Output the (X, Y) coordinate of the center of the cell containing the given text.  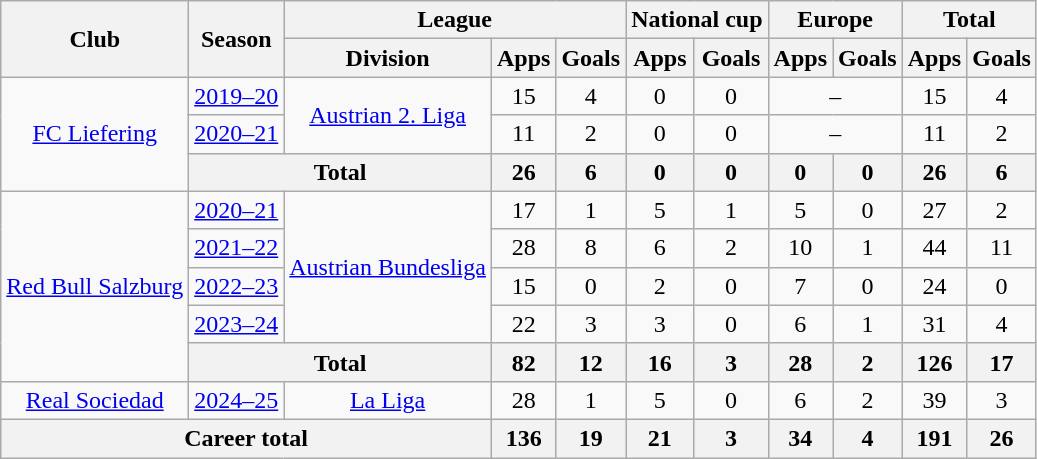
8 (591, 248)
Real Sociedad (95, 400)
21 (660, 438)
National cup (697, 20)
39 (934, 400)
34 (800, 438)
44 (934, 248)
27 (934, 210)
La Liga (388, 400)
10 (800, 248)
Europe (835, 20)
2024–25 (236, 400)
2019–20 (236, 96)
19 (591, 438)
22 (523, 324)
82 (523, 362)
2021–22 (236, 248)
Austrian Bundesliga (388, 267)
League (455, 20)
136 (523, 438)
FC Liefering (95, 134)
Season (236, 39)
126 (934, 362)
Career total (246, 438)
31 (934, 324)
2023–24 (236, 324)
7 (800, 286)
Red Bull Salzburg (95, 286)
Division (388, 58)
2022–23 (236, 286)
Austrian 2. Liga (388, 115)
24 (934, 286)
16 (660, 362)
12 (591, 362)
Club (95, 39)
191 (934, 438)
